Return the (x, y) coordinate for the center point of the cell that contains the specified text.  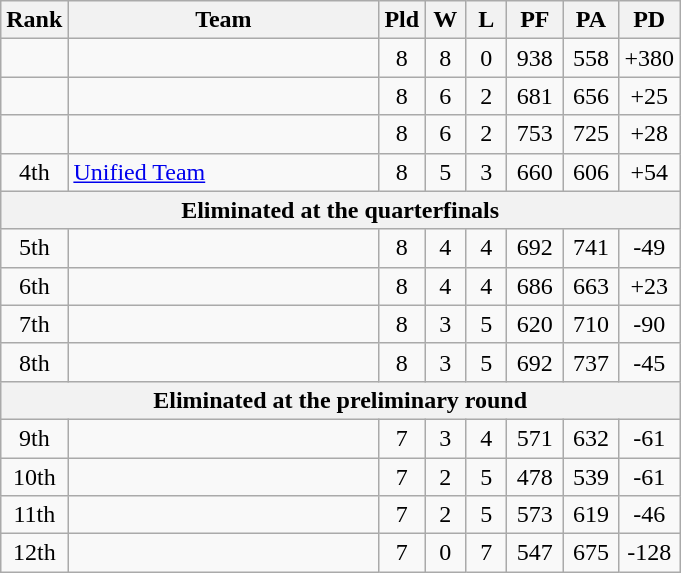
-90 (650, 324)
+28 (650, 134)
+25 (650, 96)
-45 (650, 362)
11th (34, 515)
Eliminated at the quarterfinals (340, 210)
10th (34, 477)
Eliminated at the preliminary round (340, 400)
753 (535, 134)
12th (34, 553)
PD (650, 20)
+23 (650, 286)
W (446, 20)
Pld (402, 20)
663 (591, 286)
606 (591, 172)
675 (591, 553)
573 (535, 515)
478 (535, 477)
Rank (34, 20)
-46 (650, 515)
619 (591, 515)
-49 (650, 248)
4th (34, 172)
741 (591, 248)
632 (591, 438)
+54 (650, 172)
656 (591, 96)
8th (34, 362)
PA (591, 20)
9th (34, 438)
710 (591, 324)
547 (535, 553)
5th (34, 248)
660 (535, 172)
571 (535, 438)
686 (535, 286)
539 (591, 477)
L (486, 20)
938 (535, 58)
+380 (650, 58)
725 (591, 134)
558 (591, 58)
7th (34, 324)
6th (34, 286)
737 (591, 362)
-128 (650, 553)
PF (535, 20)
Unified Team (224, 172)
620 (535, 324)
Team (224, 20)
681 (535, 96)
